From the cell containing the given text, extract its center point as (x, y) coordinate. 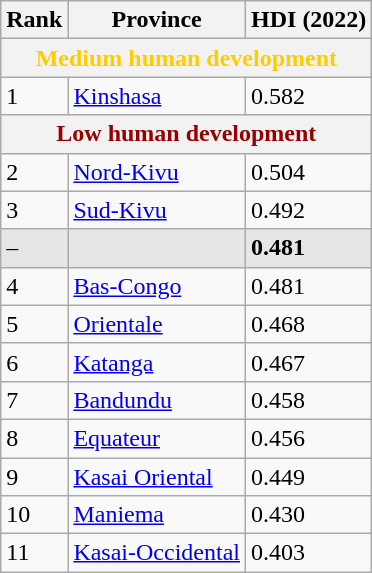
Kinshasa (157, 96)
Maniema (157, 515)
4 (34, 286)
Sud-Kivu (157, 210)
Kasai-Occidental (157, 553)
10 (34, 515)
0.467 (309, 362)
0.456 (309, 438)
7 (34, 400)
Katanga (157, 362)
3 (34, 210)
Rank (34, 20)
0.492 (309, 210)
Kasai Oriental (157, 477)
0.468 (309, 324)
Orientale (157, 324)
0.403 (309, 553)
0.430 (309, 515)
6 (34, 362)
5 (34, 324)
– (34, 248)
9 (34, 477)
Nord-Kivu (157, 172)
HDI (2022) (309, 20)
Medium human development (186, 58)
0.504 (309, 172)
1 (34, 96)
2 (34, 172)
Equateur (157, 438)
0.458 (309, 400)
0.449 (309, 477)
0.582 (309, 96)
Low human development (186, 134)
Bas-Congo (157, 286)
Bandundu (157, 400)
11 (34, 553)
Province (157, 20)
8 (34, 438)
